Provide the (x, y) coordinate of the cell's center where the given text is located.  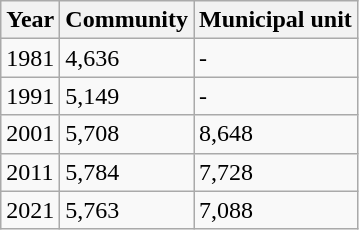
2021 (30, 210)
Municipal unit (276, 20)
1991 (30, 96)
Year (30, 20)
7,728 (276, 172)
8,648 (276, 134)
Community (127, 20)
5,149 (127, 96)
4,636 (127, 58)
5,763 (127, 210)
2001 (30, 134)
2011 (30, 172)
1981 (30, 58)
7,088 (276, 210)
5,708 (127, 134)
5,784 (127, 172)
